Provide the (x, y) coordinate of the cell's center where the given text is located.  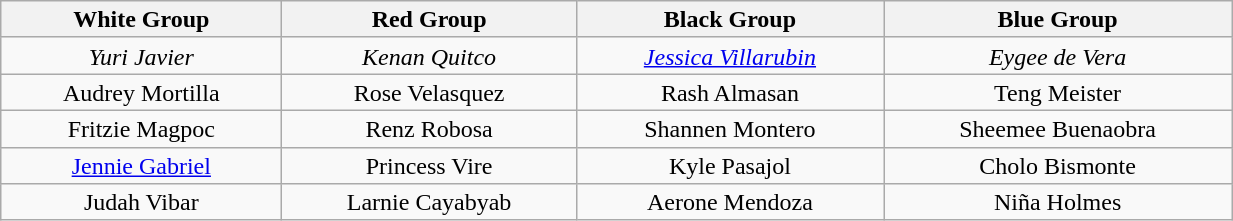
Cholo Bismonte (1058, 166)
Blue Group (1058, 20)
Rash Almasan (730, 92)
Teng Meister (1058, 92)
Jennie Gabriel (142, 166)
Yuri Javier (142, 56)
Red Group (429, 20)
Eygee de Vera (1058, 56)
Kyle Pasajol (730, 166)
Sheemee Buenaobra (1058, 128)
Shannen Montero (730, 128)
Fritzie Magpoc (142, 128)
Princess Vire (429, 166)
Jessica Villarubin (730, 56)
Renz Robosa (429, 128)
Rose Velasquez (429, 92)
Black Group (730, 20)
Judah Vibar (142, 202)
Audrey Mortilla (142, 92)
Kenan Quitco (429, 56)
Niña Holmes (1058, 202)
White Group (142, 20)
Larnie Cayabyab (429, 202)
Aerone Mendoza (730, 202)
